Provide the [X, Y] coordinate of the cell's center where the given text is located.  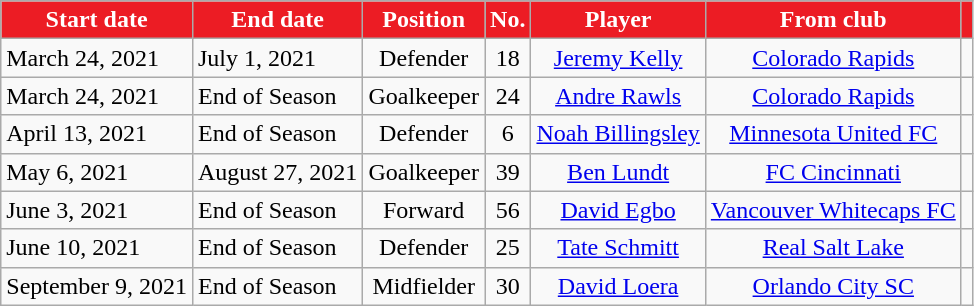
David Egbo [618, 210]
24 [508, 96]
June 3, 2021 [97, 210]
August 27, 2021 [277, 172]
Real Salt Lake [833, 248]
May 6, 2021 [97, 172]
Jeremy Kelly [618, 58]
18 [508, 58]
Forward [424, 210]
No. [508, 20]
Tate Schmitt [618, 248]
30 [508, 286]
April 13, 2021 [97, 134]
Noah Billingsley [618, 134]
Minnesota United FC [833, 134]
Player [618, 20]
56 [508, 210]
From club [833, 20]
June 10, 2021 [97, 248]
Vancouver Whitecaps FC [833, 210]
David Loera [618, 286]
Ben Lundt [618, 172]
6 [508, 134]
FC Cincinnati [833, 172]
Andre Rawls [618, 96]
July 1, 2021 [277, 58]
25 [508, 248]
39 [508, 172]
September 9, 2021 [97, 286]
Start date [97, 20]
Orlando City SC [833, 286]
Midfielder [424, 286]
Position [424, 20]
End date [277, 20]
